Detect which cell encompasses the target text, then output its [x, y] center coordinate. 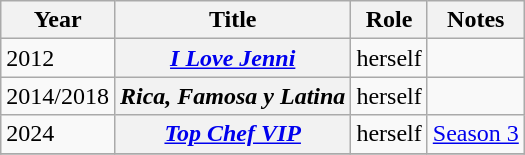
Year [58, 20]
2012 [58, 58]
2024 [58, 134]
Season 3 [476, 134]
Role [389, 20]
Top Chef VIP [232, 134]
2014/2018 [58, 96]
I Love Jenni [232, 58]
Rica, Famosa y Latina [232, 96]
Notes [476, 20]
Title [232, 20]
